Locate the cell with the specified text and output its [x, y] center coordinate. 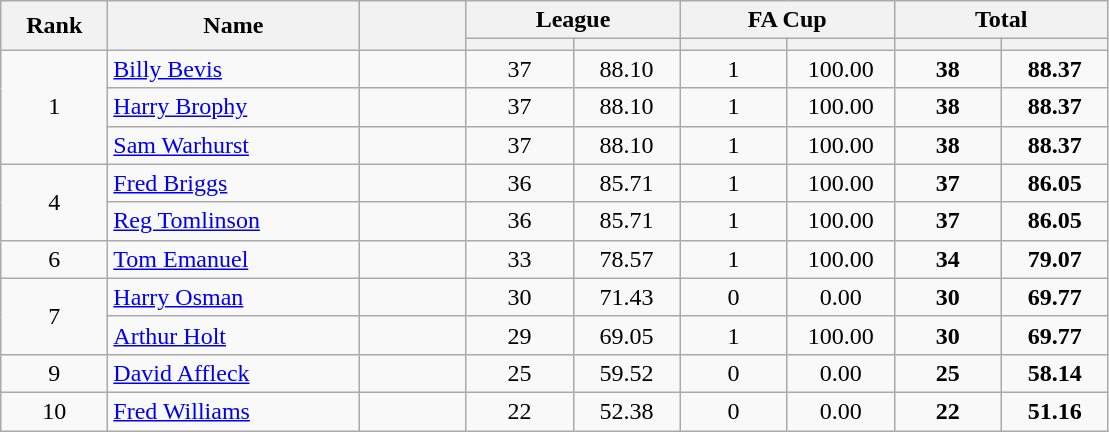
6 [54, 259]
Sam Warhurst [234, 145]
Billy Bevis [234, 69]
4 [54, 202]
Arthur Holt [234, 335]
Fred Williams [234, 411]
Reg Tomlinson [234, 221]
Name [234, 26]
10 [54, 411]
Harry Brophy [234, 107]
7 [54, 316]
Total [1001, 20]
33 [520, 259]
29 [520, 335]
51.16 [1054, 411]
34 [948, 259]
69.05 [626, 335]
Harry Osman [234, 297]
59.52 [626, 373]
Rank [54, 26]
78.57 [626, 259]
Tom Emanuel [234, 259]
League [573, 20]
FA Cup [787, 20]
58.14 [1054, 373]
52.38 [626, 411]
David Affleck [234, 373]
79.07 [1054, 259]
9 [54, 373]
Fred Briggs [234, 183]
71.43 [626, 297]
